Return [x, y] of the center of cell containing provided text 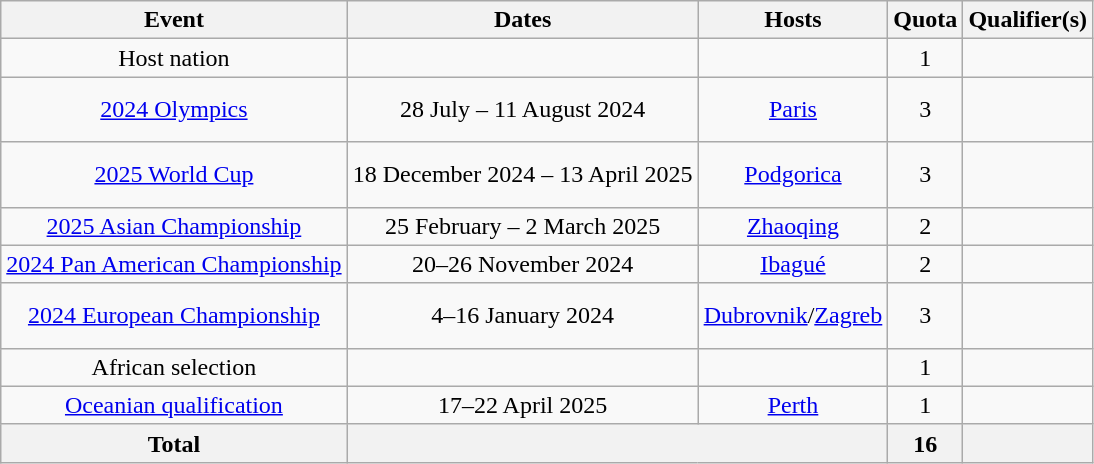
Podgorica [793, 174]
Zhaoqing [793, 226]
2025 World Cup [174, 174]
18 December 2024 – 13 April 2025 [522, 174]
4–16 January 2024 [522, 316]
Dubrovnik/Zagreb [793, 316]
Quota [926, 20]
Dates [522, 20]
Hosts [793, 20]
2024 Olympics [174, 110]
Event [174, 20]
Oceanian qualification [174, 405]
17–22 April 2025 [522, 405]
Ibagué [793, 264]
2024 European Championship [174, 316]
Perth [793, 405]
28 July – 11 August 2024 [522, 110]
Qualifier(s) [1028, 20]
Paris [793, 110]
Total [174, 443]
Host nation [174, 58]
25 February – 2 March 2025 [522, 226]
16 [926, 443]
2024 Pan American Championship [174, 264]
African selection [174, 367]
2025 Asian Championship [174, 226]
20–26 November 2024 [522, 264]
